Output the (x, y) coordinate of the center of the cell containing the given text.  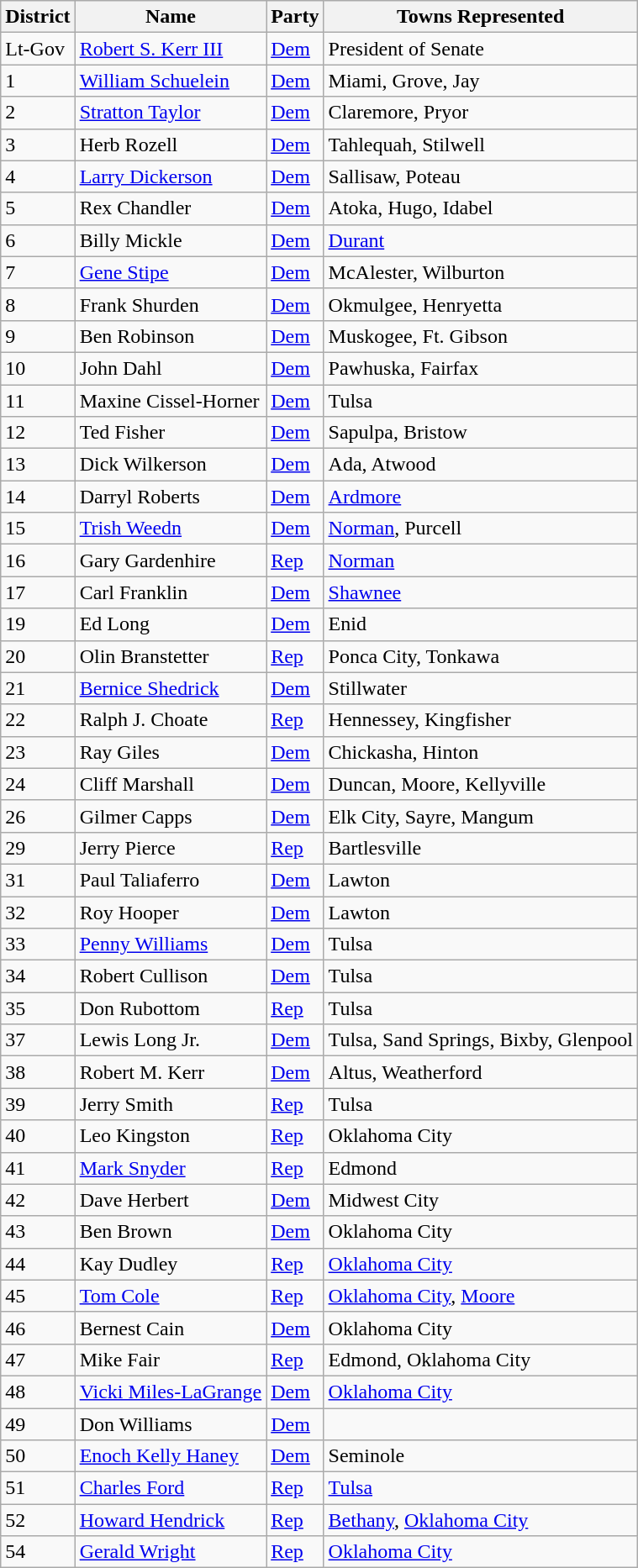
McAlester, Wilburton (481, 272)
Atoka, Hugo, Idabel (481, 208)
6 (38, 240)
Tahlequah, Stilwell (481, 145)
7 (38, 272)
Pawhuska, Fairfax (481, 368)
Towns Represented (481, 17)
Don Rubottom (171, 1008)
Lt-Gov (38, 49)
Okmulgee, Henryetta (481, 304)
Darryl Roberts (171, 497)
49 (38, 1424)
Ben Brown (171, 1232)
Maxine Cissel-Horner (171, 401)
Dick Wilkerson (171, 465)
Billy Mickle (171, 240)
38 (38, 1072)
Bartlesville (481, 848)
Robert Cullison (171, 976)
16 (38, 560)
Elk City, Sayre, Mangum (481, 816)
Robert S. Kerr III (171, 49)
19 (38, 624)
Lewis Long Jr. (171, 1040)
Dave Herbert (171, 1200)
37 (38, 1040)
14 (38, 497)
Chickasha, Hinton (481, 752)
33 (38, 944)
John Dahl (171, 368)
Don Williams (171, 1424)
Gilmer Capps (171, 816)
Jerry Pierce (171, 848)
Ted Fisher (171, 433)
Larry Dickerson (171, 176)
Party (295, 17)
1 (38, 81)
11 (38, 401)
Durant (481, 240)
Edmond, Oklahoma City (481, 1360)
3 (38, 145)
22 (38, 720)
Bernest Cain (171, 1328)
39 (38, 1104)
Olin Branstetter (171, 656)
50 (38, 1456)
24 (38, 784)
Edmond (481, 1168)
41 (38, 1168)
Roy Hooper (171, 912)
21 (38, 688)
Gerald Wright (171, 1552)
Vicki Miles-LaGrange (171, 1392)
Mike Fair (171, 1360)
9 (38, 336)
Ray Giles (171, 752)
Norman (481, 560)
Cliff Marshall (171, 784)
4 (38, 176)
Frank Shurden (171, 304)
Miami, Grove, Jay (481, 81)
Kay Dudley (171, 1264)
13 (38, 465)
Howard Hendrick (171, 1520)
42 (38, 1200)
Tulsa, Sand Springs, Bixby, Glenpool (481, 1040)
Charles Ford (171, 1488)
President of Senate (481, 49)
26 (38, 816)
Sallisaw, Poteau (481, 176)
Penny Williams (171, 944)
Oklahoma City, Moore (481, 1296)
29 (38, 848)
Norman, Purcell (481, 529)
Altus, Weatherford (481, 1072)
20 (38, 656)
Rex Chandler (171, 208)
Stratton Taylor (171, 113)
46 (38, 1328)
Robert M. Kerr (171, 1072)
47 (38, 1360)
Shawnee (481, 592)
Sapulpa, Bristow (481, 433)
Ben Robinson (171, 336)
43 (38, 1232)
Enoch Kelly Haney (171, 1456)
Leo Kingston (171, 1136)
12 (38, 433)
Ponca City, Tonkawa (481, 656)
34 (38, 976)
Claremore, Pryor (481, 113)
45 (38, 1296)
51 (38, 1488)
District (38, 17)
Ralph J. Choate (171, 720)
Bethany, Oklahoma City (481, 1520)
Ed Long (171, 624)
35 (38, 1008)
Ada, Atwood (481, 465)
5 (38, 208)
48 (38, 1392)
Ardmore (481, 497)
Tom Cole (171, 1296)
Name (171, 17)
Gene Stipe (171, 272)
54 (38, 1552)
Enid (481, 624)
Mark Snyder (171, 1168)
23 (38, 752)
44 (38, 1264)
Trish Weedn (171, 529)
31 (38, 880)
52 (38, 1520)
Gary Gardenhire (171, 560)
32 (38, 912)
Seminole (481, 1456)
40 (38, 1136)
8 (38, 304)
Duncan, Moore, Kellyville (481, 784)
Hennessey, Kingfisher (481, 720)
Herb Rozell (171, 145)
Midwest City (481, 1200)
Jerry Smith (171, 1104)
Carl Franklin (171, 592)
Muskogee, Ft. Gibson (481, 336)
William Schuelein (171, 81)
Stillwater (481, 688)
Bernice Shedrick (171, 688)
Paul Taliaferro (171, 880)
15 (38, 529)
10 (38, 368)
2 (38, 113)
17 (38, 592)
